Detect which cell encompasses the target text, then output its (x, y) center coordinate. 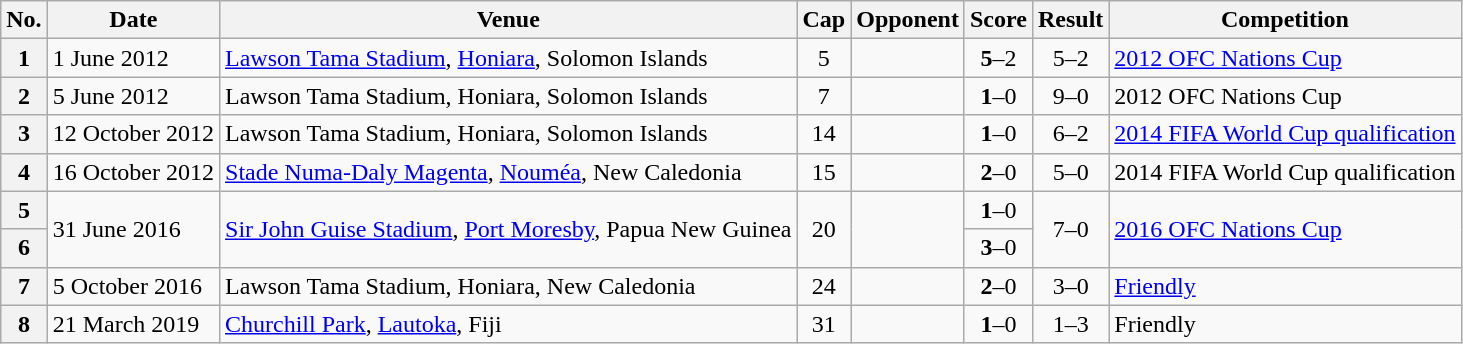
Date (133, 20)
5 June 2012 (133, 96)
Competition (1285, 20)
7–0 (1070, 229)
Score (998, 20)
16 October 2012 (133, 172)
5–0 (1070, 172)
12 October 2012 (133, 134)
Churchill Park, Lautoka, Fiji (508, 324)
24 (824, 286)
Venue (508, 20)
Sir John Guise Stadium, Port Moresby, Papua New Guinea (508, 229)
15 (824, 172)
2016 OFC Nations Cup (1285, 229)
20 (824, 229)
31 June 2016 (133, 229)
Cap (824, 20)
4 (24, 172)
Result (1070, 20)
31 (824, 324)
2 (24, 96)
14 (824, 134)
No. (24, 20)
1 June 2012 (133, 58)
Opponent (908, 20)
8 (24, 324)
Stade Numa-Daly Magenta, Nouméa, New Caledonia (508, 172)
1–3 (1070, 324)
21 March 2019 (133, 324)
3 (24, 134)
1 (24, 58)
6 (24, 248)
9–0 (1070, 96)
6–2 (1070, 134)
Lawson Tama Stadium, Honiara, New Caledonia (508, 286)
5 October 2016 (133, 286)
